Locate the cell with the specified text and output its [x, y] center coordinate. 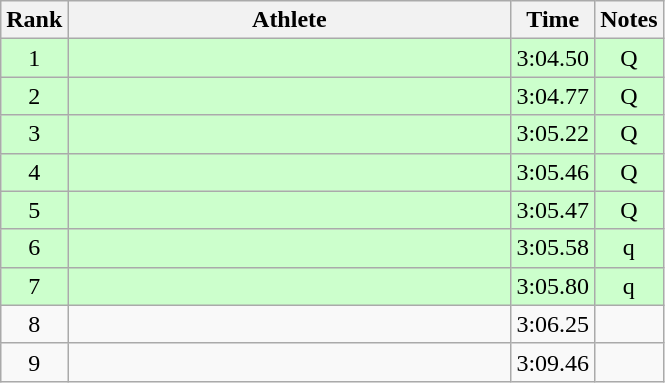
4 [34, 172]
5 [34, 210]
1 [34, 58]
6 [34, 248]
3:04.50 [553, 58]
3:09.46 [553, 362]
Notes [629, 20]
Time [553, 20]
9 [34, 362]
7 [34, 286]
3:05.46 [553, 172]
3 [34, 134]
3:04.77 [553, 96]
3:05.80 [553, 286]
2 [34, 96]
Athlete [290, 20]
Rank [34, 20]
3:06.25 [553, 324]
3:05.47 [553, 210]
8 [34, 324]
3:05.22 [553, 134]
3:05.58 [553, 248]
